Identify which cell holds the provided text, then report its (x, y) central coordinate. 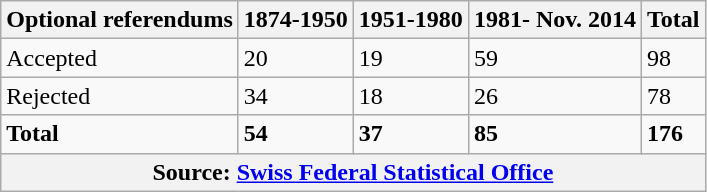
54 (296, 134)
34 (296, 96)
Optional referendums (120, 20)
Accepted (120, 58)
18 (410, 96)
37 (410, 134)
78 (673, 96)
98 (673, 58)
Source: Swiss Federal Statistical Office (353, 172)
26 (554, 96)
1981- Nov. 2014 (554, 20)
19 (410, 58)
Rejected (120, 96)
1874-1950 (296, 20)
20 (296, 58)
59 (554, 58)
85 (554, 134)
1951-1980 (410, 20)
176 (673, 134)
